From the cell containing the given text, extract its center point as (X, Y) coordinate. 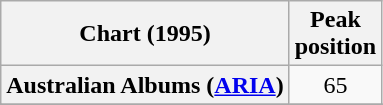
65 (335, 85)
Australian Albums (ARIA) (145, 85)
Chart (1995) (145, 34)
Peakposition (335, 34)
